Scan for the cell matching the given text and deliver its [x, y] coordinate at center. 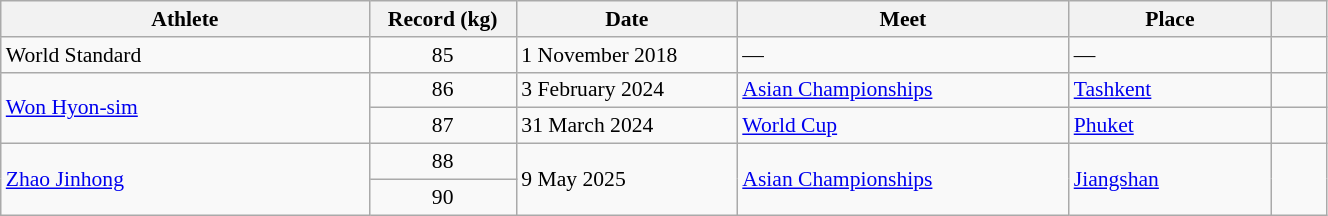
Athlete [185, 19]
Meet [902, 19]
Zhao Jinhong [185, 180]
Jiangshan [1170, 180]
Place [1170, 19]
9 May 2025 [626, 180]
Won Hyon-sim [185, 108]
86 [442, 90]
88 [442, 162]
85 [442, 55]
90 [442, 197]
World Standard [185, 55]
Phuket [1170, 126]
World Cup [902, 126]
31 March 2024 [626, 126]
Date [626, 19]
3 February 2024 [626, 90]
Tashkent [1170, 90]
Record (kg) [442, 19]
1 November 2018 [626, 55]
87 [442, 126]
